Locate the cell with the specified text and output its [x, y] center coordinate. 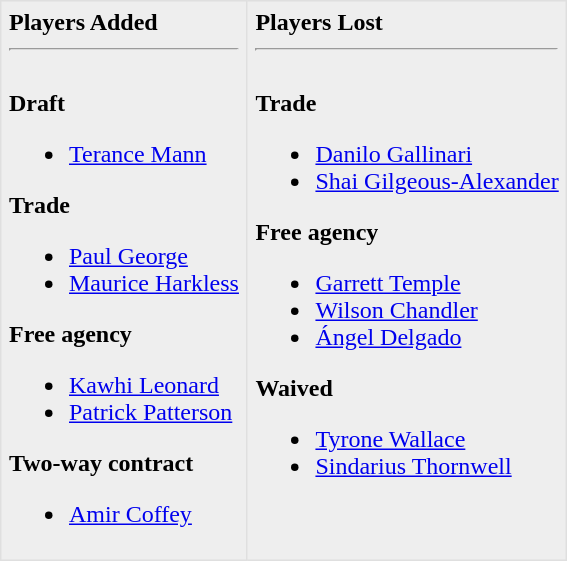
Players Lost TradeDanilo GallinariShai Gilgeous-AlexanderFree agencyGarrett TempleWilson ChandlerÁngel DelgadoWaivedTyrone WallaceSindarius Thornwell [407, 281]
Players Added DraftTerance MannTradePaul GeorgeMaurice HarklessFree agencyKawhi LeonardPatrick PattersonTwo-way contractAmir Coffey [124, 281]
